Extract the [X, Y] coordinate from the center of the cell holding the provided text.  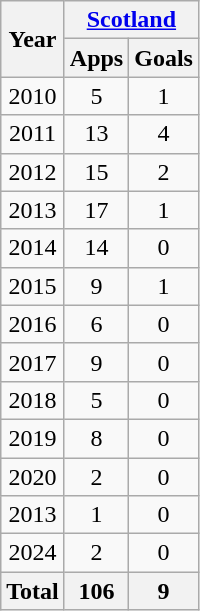
2012 [33, 172]
2014 [33, 248]
4 [164, 134]
Scotland [131, 20]
106 [96, 591]
15 [96, 172]
14 [96, 248]
2020 [33, 477]
Goals [164, 58]
2017 [33, 362]
8 [96, 438]
6 [96, 324]
Year [33, 39]
2011 [33, 134]
Total [33, 591]
13 [96, 134]
17 [96, 210]
2016 [33, 324]
2018 [33, 400]
2015 [33, 286]
Apps [96, 58]
2010 [33, 96]
2019 [33, 438]
2024 [33, 553]
